For the text-containing cell, return its midpoint in (X, Y) coordinate format. 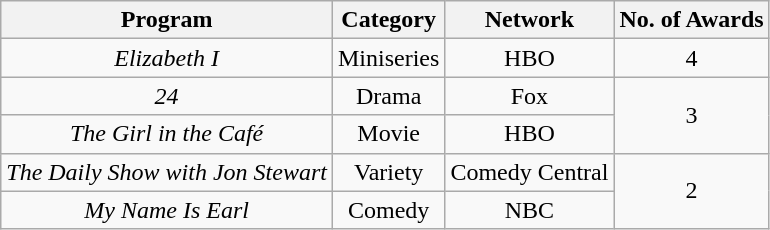
Comedy (388, 210)
4 (692, 58)
Movie (388, 134)
Program (167, 20)
2 (692, 191)
The Girl in the Café (167, 134)
Variety (388, 172)
My Name Is Earl (167, 210)
Comedy Central (530, 172)
Network (530, 20)
Miniseries (388, 58)
NBC (530, 210)
No. of Awards (692, 20)
Fox (530, 96)
Elizabeth I (167, 58)
Drama (388, 96)
Category (388, 20)
24 (167, 96)
3 (692, 115)
The Daily Show with Jon Stewart (167, 172)
